Extract the [x, y] coordinate from the center of the cell holding the provided text.  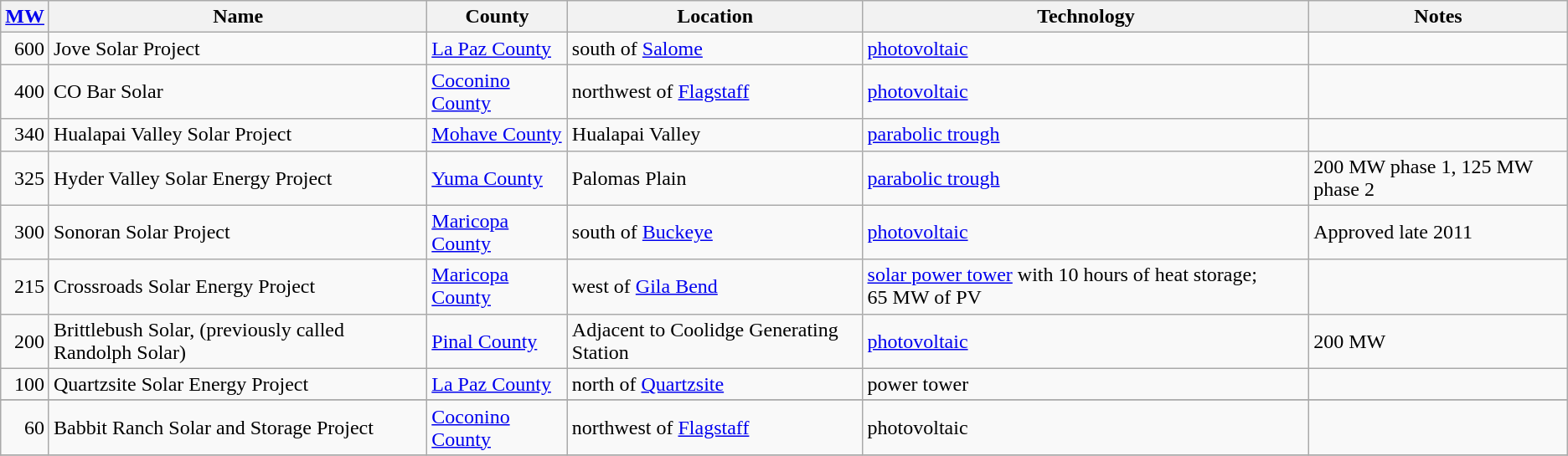
340 [25, 135]
300 [25, 233]
Hyder Valley Solar Energy Project [238, 177]
215 [25, 286]
60 [25, 427]
CO Bar Solar [238, 92]
Sonoran Solar Project [238, 233]
Babbit Ranch Solar and Storage Project [238, 427]
south of Salome [715, 49]
Notes [1439, 17]
solar power tower with 10 hours of heat storage; 65 MW of PV [1086, 286]
Location [715, 17]
Jove Solar Project [238, 49]
north of Quartzsite [715, 384]
100 [25, 384]
Pinal County [498, 341]
Yuma County [498, 177]
Technology [1086, 17]
Approved late 2011 [1439, 233]
Adjacent to Coolidge Generating Station [715, 341]
Name [238, 17]
MW [25, 17]
Brittlebush Solar, (previously called Randolph Solar) [238, 341]
west of Gila Bend [715, 286]
County [498, 17]
power tower [1086, 384]
Mohave County [498, 135]
Palomas Plain [715, 177]
200 MW [1439, 341]
south of Buckeye [715, 233]
Crossroads Solar Energy Project [238, 286]
Hualapai Valley Solar Project [238, 135]
600 [25, 49]
200 [25, 341]
325 [25, 177]
Quartzsite Solar Energy Project [238, 384]
200 MW phase 1, 125 MW phase 2 [1439, 177]
400 [25, 92]
Hualapai Valley [715, 135]
